Output the (X, Y) coordinate of the center of the cell containing the given text.  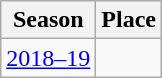
Season (48, 20)
Place (129, 20)
2018–19 (48, 58)
